Output the (x, y) coordinate of the center of the cell containing the given text.  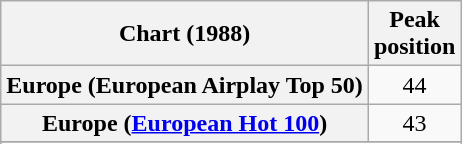
43 (414, 123)
Chart (1988) (185, 34)
Peakposition (414, 34)
Europe (European Hot 100) (185, 123)
Europe (European Airplay Top 50) (185, 85)
44 (414, 85)
